Return the (X, Y) coordinate for the center point of the cell that contains the specified text.  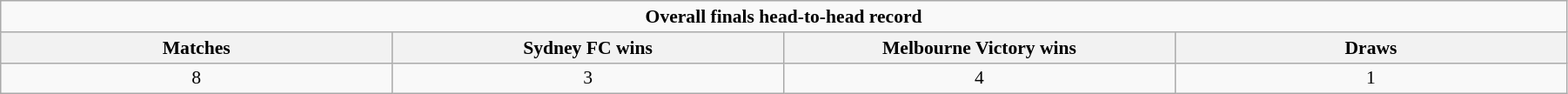
Overall finals head-to-head record (784, 17)
4 (980, 78)
Melbourne Victory wins (980, 48)
1 (1370, 78)
Matches (197, 48)
Sydney FC wins (588, 48)
8 (197, 78)
3 (588, 78)
Draws (1370, 48)
